For the text-containing cell, return its midpoint in (X, Y) coordinate format. 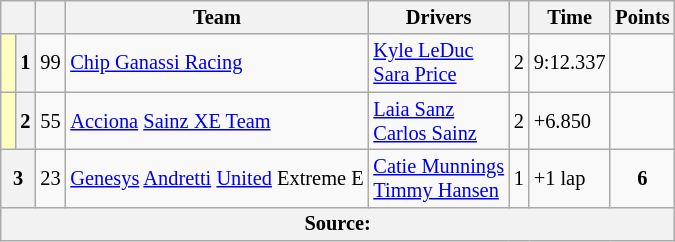
23 (50, 178)
Chip Ganassi Racing (216, 63)
Drivers (438, 17)
55 (50, 121)
Points (642, 17)
Time (570, 17)
Genesys Andretti United Extreme E (216, 178)
Source: (338, 224)
6 (642, 178)
+1 lap (570, 178)
Catie Munnings Timmy Hansen (438, 178)
Laia Sanz Carlos Sainz (438, 121)
+6.850 (570, 121)
Kyle LeDuc Sara Price (438, 63)
3 (18, 178)
Team (216, 17)
99 (50, 63)
9:12.337 (570, 63)
Acciona Sainz XE Team (216, 121)
